Locate the cell with the specified text and output its (X, Y) center coordinate. 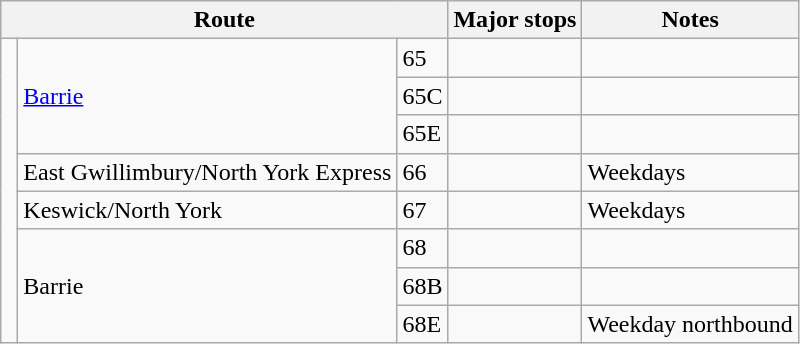
68E (422, 324)
Notes (690, 20)
Route (224, 20)
68 (422, 248)
65E (422, 134)
66 (422, 172)
65 (422, 58)
East Gwillimbury/North York Express (208, 172)
65C (422, 96)
Major stops (515, 20)
67 (422, 210)
Keswick/North York (208, 210)
68B (422, 286)
Weekday northbound (690, 324)
